Return the [x, y] coordinate for the center point of the cell that contains the specified text.  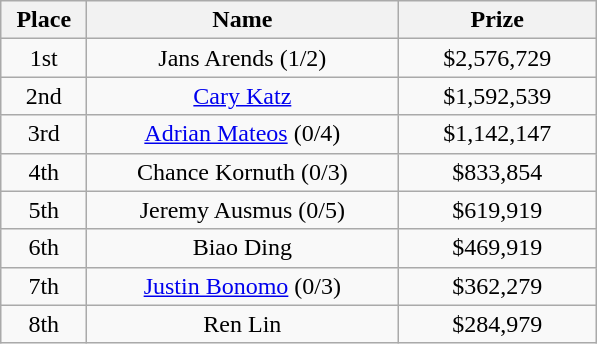
$284,979 [498, 324]
8th [44, 324]
Name [242, 20]
$1,592,539 [498, 96]
Prize [498, 20]
$469,919 [498, 248]
Ren Lin [242, 324]
$362,279 [498, 286]
4th [44, 172]
Biao Ding [242, 248]
7th [44, 286]
$619,919 [498, 210]
Place [44, 20]
3rd [44, 134]
2nd [44, 96]
Cary Katz [242, 96]
$2,576,729 [498, 58]
Justin Bonomo (0/3) [242, 286]
5th [44, 210]
Adrian Mateos (0/4) [242, 134]
Chance Kornuth (0/3) [242, 172]
1st [44, 58]
6th [44, 248]
$1,142,147 [498, 134]
Jans Arends (1/2) [242, 58]
Jeremy Ausmus (0/5) [242, 210]
$833,854 [498, 172]
